Return the [x, y] coordinate for the center point of the cell that contains the specified text.  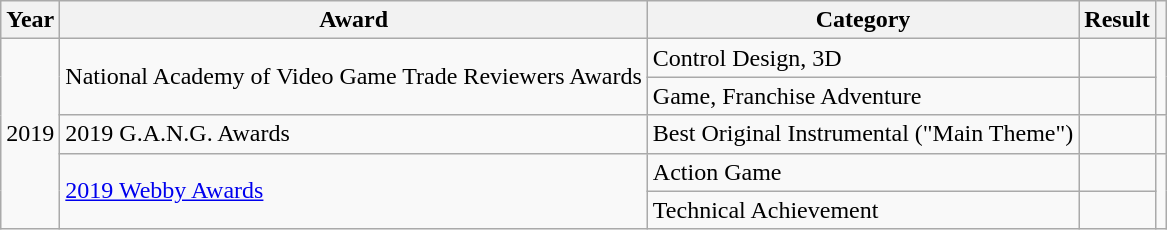
Category [862, 20]
Technical Achievement [862, 210]
2019 G.A.N.G. Awards [354, 134]
Best Original Instrumental ("Main Theme") [862, 134]
Award [354, 20]
Control Design, 3D [862, 58]
Game, Franchise Adventure [862, 96]
Year [30, 20]
2019 [30, 134]
2019 Webby Awards [354, 191]
Action Game [862, 172]
Result [1117, 20]
National Academy of Video Game Trade Reviewers Awards [354, 77]
